Detect which cell encompasses the target text, then output its [X, Y] center coordinate. 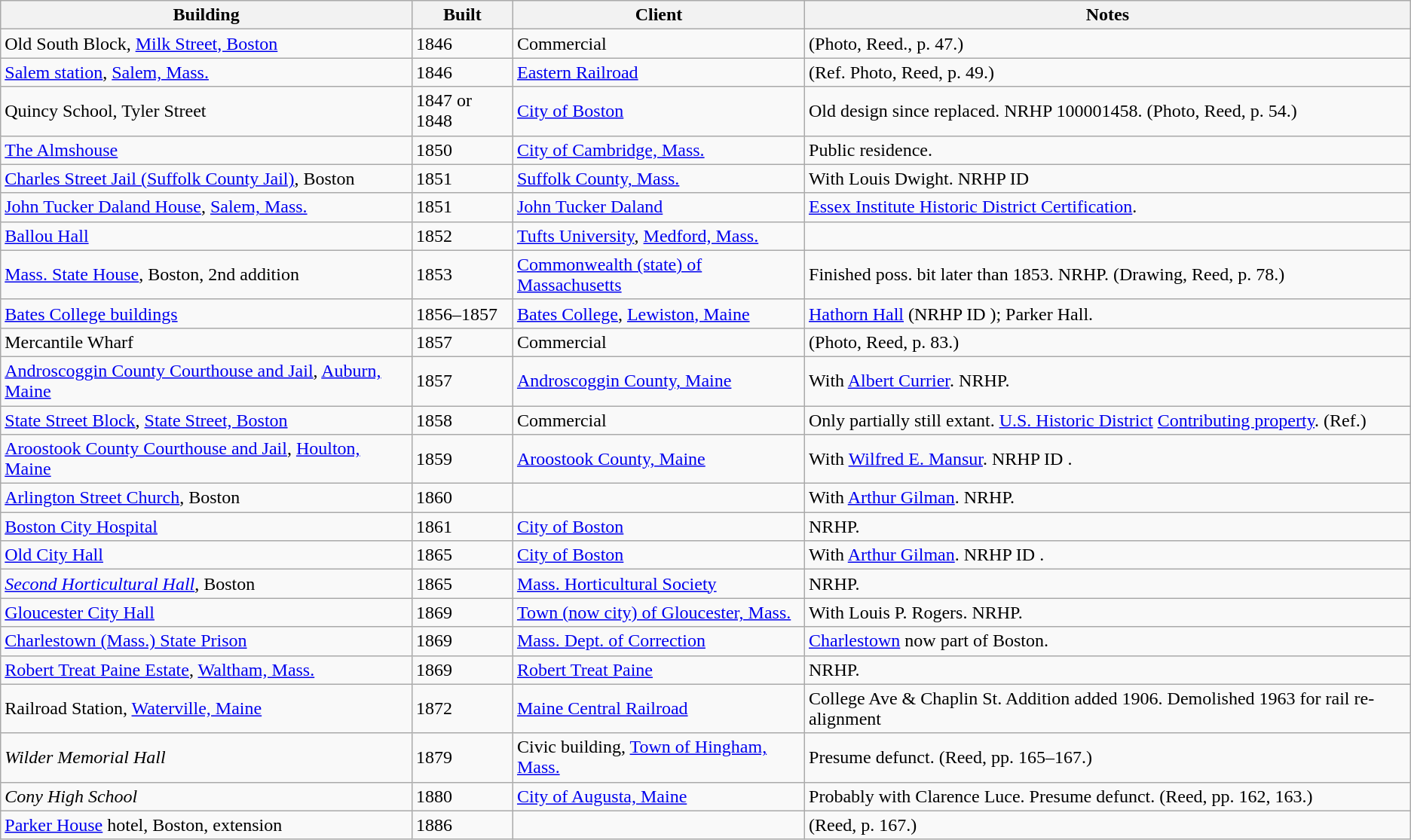
Building [207, 15]
Quincy School, Tyler Street [207, 111]
Charlestown (Mass.) State Prison [207, 641]
The Almshouse [207, 150]
Mass. State House, Boston, 2nd addition [207, 274]
(Ref. Photo, Reed, p. 49.) [1108, 72]
Androscoggin County, Maine [659, 381]
With Albert Currier. NRHP. [1108, 381]
Commonwealth (state) of Massachusetts [659, 274]
With Louis Dwight. NRHP ID [1108, 179]
Presume defunct. (Reed, pp. 165–167.) [1108, 758]
Civic building, Town of Hingham, Mass. [659, 758]
Essex Institute Historic District Certification. [1108, 207]
City of Cambridge, Mass. [659, 150]
1847 or 1848 [462, 111]
College Ave & Chaplin St. Addition added 1906. Demolished 1963 for rail re-alignment [1108, 708]
1879 [462, 758]
1853 [462, 274]
Boston City Hospital [207, 527]
Eastern Railroad [659, 72]
Notes [1108, 15]
Client [659, 15]
1886 [462, 825]
1861 [462, 527]
1872 [462, 708]
Old South Block, Milk Street, Boston [207, 44]
With Louis P. Rogers. NRHP. [1108, 612]
With Arthur Gilman. NRHP ID . [1108, 555]
Public residence. [1108, 150]
John Tucker Daland [659, 207]
Arlington Street Church, Boston [207, 498]
1859 [462, 460]
Robert Treat Paine [659, 670]
1850 [462, 150]
1860 [462, 498]
With Wilfred E. Mansur. NRHP ID . [1108, 460]
1852 [462, 236]
Androscoggin County Courthouse and Jail, Auburn, Maine [207, 381]
(Photo, Reed, p. 83.) [1108, 342]
Ballou Hall [207, 236]
Maine Central Railroad [659, 708]
Parker House hotel, Boston, extension [207, 825]
Bates College buildings [207, 313]
Hathorn Hall (NRHP ID ); Parker Hall. [1108, 313]
Suffolk County, Mass. [659, 179]
Mass. Dept. of Correction [659, 641]
1856–1857 [462, 313]
Mass. Horticultural Society [659, 584]
(Reed, p. 167.) [1108, 825]
Only partially still extant. U.S. Historic District Contributing property. (Ref.) [1108, 420]
City of Augusta, Maine [659, 796]
Charles Street Jail (Suffolk County Jail), Boston [207, 179]
Probably with Clarence Luce. Presume defunct. (Reed, pp. 162, 163.) [1108, 796]
Tufts University, Medford, Mass. [659, 236]
Old City Hall [207, 555]
Wilder Memorial Hall [207, 758]
(Photo, Reed., p. 47.) [1108, 44]
Salem station, Salem, Mass. [207, 72]
With Arthur Gilman. NRHP. [1108, 498]
Gloucester City Hall [207, 612]
Robert Treat Paine Estate, Waltham, Mass. [207, 670]
John Tucker Daland House, Salem, Mass. [207, 207]
1858 [462, 420]
State Street Block, State Street, Boston [207, 420]
Town (now city) of Gloucester, Mass. [659, 612]
Second Horticultural Hall, Boston [207, 584]
Bates College, Lewiston, Maine [659, 313]
Old design since replaced. NRHP 100001458. (Photo, Reed, p. 54.) [1108, 111]
Aroostook County, Maine [659, 460]
Finished poss. bit later than 1853. NRHP. (Drawing, Reed, p. 78.) [1108, 274]
Mercantile Wharf [207, 342]
Railroad Station, Waterville, Maine [207, 708]
Built [462, 15]
Cony High School [207, 796]
Aroostook County Courthouse and Jail, Houlton, Maine [207, 460]
1880 [462, 796]
Charlestown now part of Boston. [1108, 641]
